Pinpoint the cell where the given text exists, returning its (x, y) midpoint coordinate. 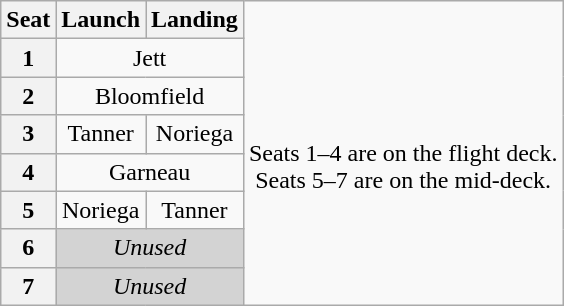
4 (28, 172)
2 (28, 96)
7 (28, 286)
1 (28, 58)
Garneau (150, 172)
Bloomfield (150, 96)
Landing (195, 20)
Seat (28, 20)
3 (28, 134)
Jett (150, 58)
5 (28, 210)
Launch (101, 20)
6 (28, 248)
Seats 1–4 are on the flight deck.Seats 5–7 are on the mid-deck. (403, 153)
